From the cell containing the given text, extract its center point as [X, Y] coordinate. 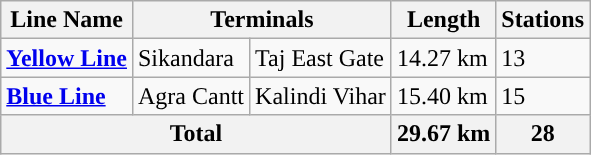
Kalindi Vihar [321, 96]
Stations [543, 20]
Taj East Gate [321, 58]
14.27 km [443, 58]
29.67 km [443, 134]
Length [443, 20]
Sikandara [190, 58]
28 [543, 134]
13 [543, 58]
Yellow Line [67, 58]
Terminals [262, 20]
Agra Cantt [190, 96]
Total [196, 134]
15.40 km [443, 96]
Line Name [67, 20]
15 [543, 96]
Blue Line [67, 96]
